Extract the [x, y] coordinate from the center of the cell holding the provided text.  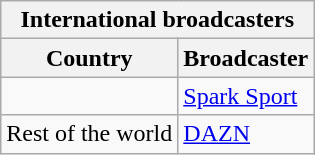
Spark Sport [246, 96]
Country [90, 58]
DAZN [246, 134]
International broadcasters [158, 20]
Broadcaster [246, 58]
Rest of the world [90, 134]
